Scan for the cell matching the given text and deliver its [X, Y] coordinate at center. 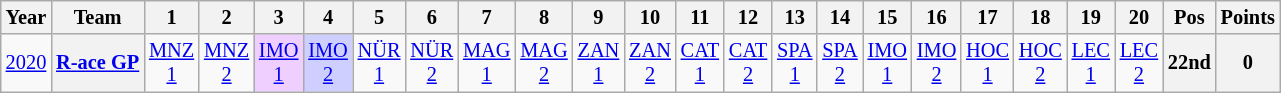
19 [1091, 17]
Points [1248, 17]
13 [794, 17]
MNZ2 [226, 63]
HOC2 [1040, 63]
4 [328, 17]
LEC2 [1139, 63]
2 [226, 17]
Team [98, 17]
SPA2 [840, 63]
CAT2 [748, 63]
16 [936, 17]
14 [840, 17]
1 [172, 17]
MAG2 [544, 63]
11 [700, 17]
MNZ1 [172, 63]
HOC1 [988, 63]
9 [599, 17]
22nd [1190, 63]
12 [748, 17]
Pos [1190, 17]
NÜR2 [432, 63]
CAT1 [700, 63]
ZAN1 [599, 63]
10 [650, 17]
8 [544, 17]
ZAN2 [650, 63]
5 [380, 17]
7 [486, 17]
NÜR1 [380, 63]
2020 [26, 63]
R-ace GP [98, 63]
18 [1040, 17]
Year [26, 17]
SPA1 [794, 63]
LEC1 [1091, 63]
3 [278, 17]
0 [1248, 63]
MAG1 [486, 63]
20 [1139, 17]
15 [888, 17]
6 [432, 17]
17 [988, 17]
